Return the (X, Y) coordinate for the center point of the cell that contains the specified text.  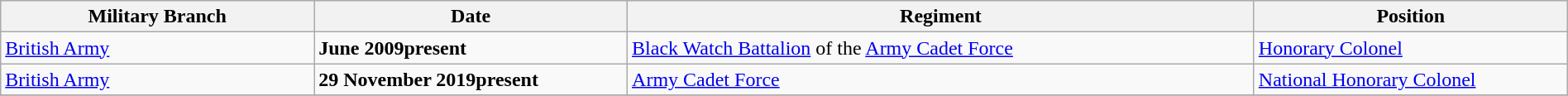
Date (471, 17)
Black Watch Battalion of the Army Cadet Force (941, 48)
Regiment (941, 17)
Army Cadet Force (941, 79)
National Honorary Colonel (1411, 79)
June 2009present (471, 48)
Military Branch (157, 17)
29 November 2019present (471, 79)
Honorary Colonel (1411, 48)
Position (1411, 17)
